Extract the [X, Y] coordinate from the center of the cell holding the provided text.  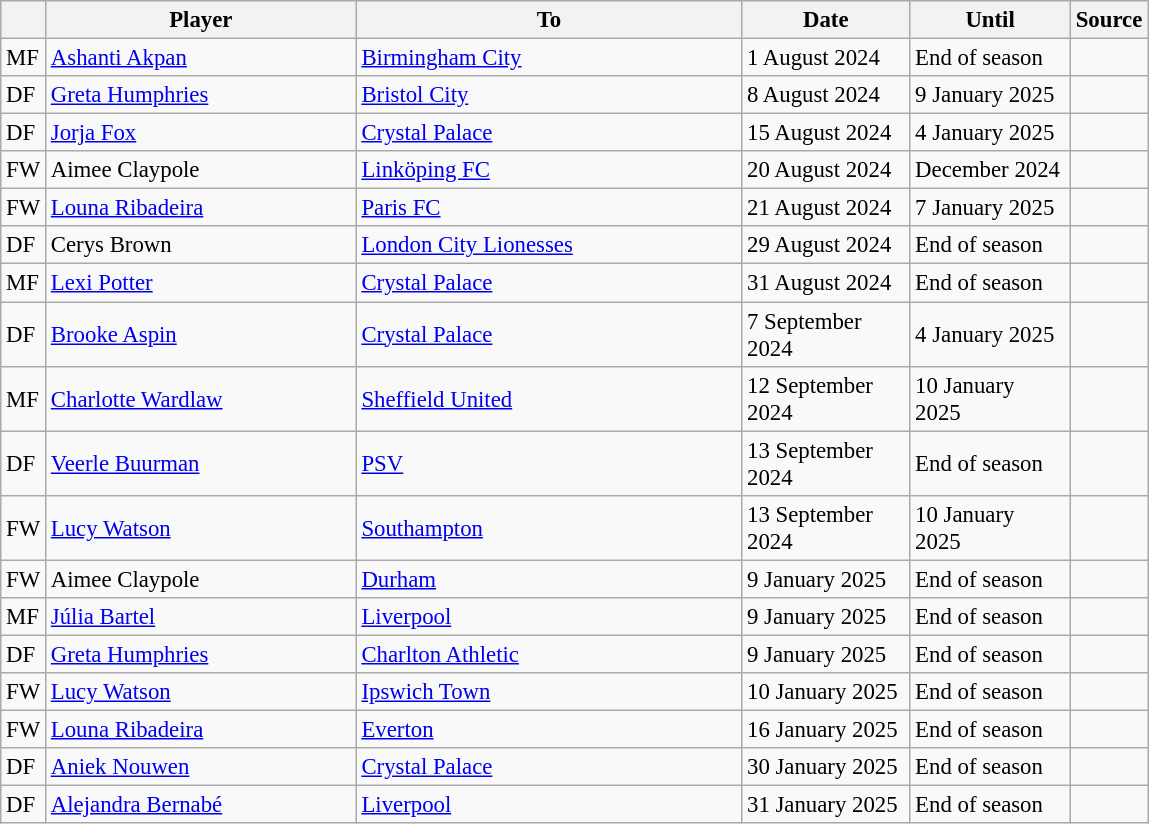
Paris FC [549, 208]
Lexi Potter [202, 283]
Everton [549, 729]
30 January 2025 [826, 767]
London City Lionesses [549, 245]
31 August 2024 [826, 283]
15 August 2024 [826, 133]
Date [826, 20]
16 January 2025 [826, 729]
Birmingham City [549, 58]
Southampton [549, 528]
Durham [549, 579]
Cerys Brown [202, 245]
Charlotte Wardlaw [202, 398]
Veerle Buurman [202, 464]
Jorja Fox [202, 133]
PSV [549, 464]
31 January 2025 [826, 805]
7 January 2025 [990, 208]
To [549, 20]
Alejandra Bernabé [202, 805]
1 August 2024 [826, 58]
21 August 2024 [826, 208]
Ashanti Akpan [202, 58]
Brooke Aspin [202, 334]
Sheffield United [549, 398]
Bristol City [549, 95]
Charlton Athletic [549, 654]
Player [202, 20]
7 September 2024 [826, 334]
12 September 2024 [826, 398]
Ipswich Town [549, 692]
29 August 2024 [826, 245]
Júlia Bartel [202, 617]
20 August 2024 [826, 170]
December 2024 [990, 170]
Aniek Nouwen [202, 767]
8 August 2024 [826, 95]
Linköping FC [549, 170]
Source [1108, 20]
Until [990, 20]
